Determine the [X, Y] coordinate at the center of the cell enclosing the given text.  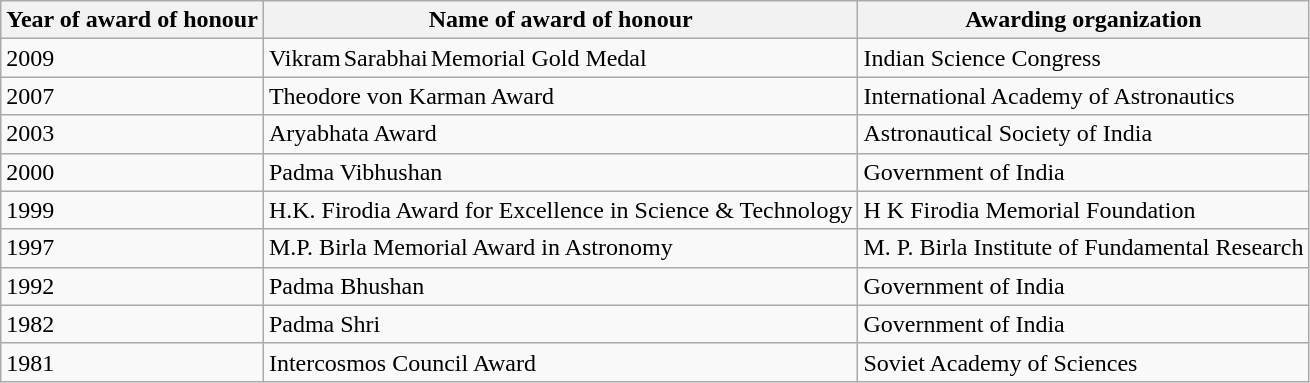
Soviet Academy of Sciences [1084, 362]
2009 [132, 58]
M. P. Birla Institute of Fundamental Research [1084, 248]
Year of award of honour [132, 20]
Aryabhata Award [560, 134]
1992 [132, 286]
2007 [132, 96]
1981 [132, 362]
1997 [132, 248]
2000 [132, 172]
Vikram Sarabhai Memorial Gold Medal [560, 58]
Intercosmos Council Award [560, 362]
Awarding organization [1084, 20]
International Academy of Astronautics [1084, 96]
H K Firodia Memorial Foundation [1084, 210]
2003 [132, 134]
Name of award of honour [560, 20]
1999 [132, 210]
Padma Vibhushan [560, 172]
M.P. Birla Memorial Award in Astronomy [560, 248]
Theodore von Karman Award [560, 96]
1982 [132, 324]
Astronautical Society of India [1084, 134]
Indian Science Congress [1084, 58]
Padma Shri [560, 324]
Padma Bhushan [560, 286]
H.K. Firodia Award for Excellence in Science & Technology [560, 210]
